Pinpoint the cell where the given text exists, returning its (X, Y) midpoint coordinate. 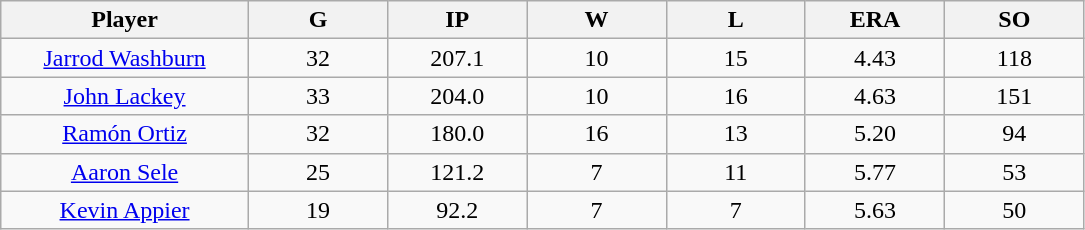
180.0 (458, 134)
IP (458, 20)
92.2 (458, 210)
ERA (874, 20)
53 (1014, 172)
John Lackey (125, 96)
5.77 (874, 172)
33 (318, 96)
SO (1014, 20)
L (736, 20)
207.1 (458, 58)
G (318, 20)
5.20 (874, 134)
W (596, 20)
25 (318, 172)
4.43 (874, 58)
Ramón Ortiz (125, 134)
5.63 (874, 210)
121.2 (458, 172)
Kevin Appier (125, 210)
15 (736, 58)
11 (736, 172)
118 (1014, 58)
50 (1014, 210)
Player (125, 20)
Aaron Sele (125, 172)
94 (1014, 134)
13 (736, 134)
4.63 (874, 96)
Jarrod Washburn (125, 58)
204.0 (458, 96)
19 (318, 210)
151 (1014, 96)
